Determine the [X, Y] coordinate at the center of the cell enclosing the given text.  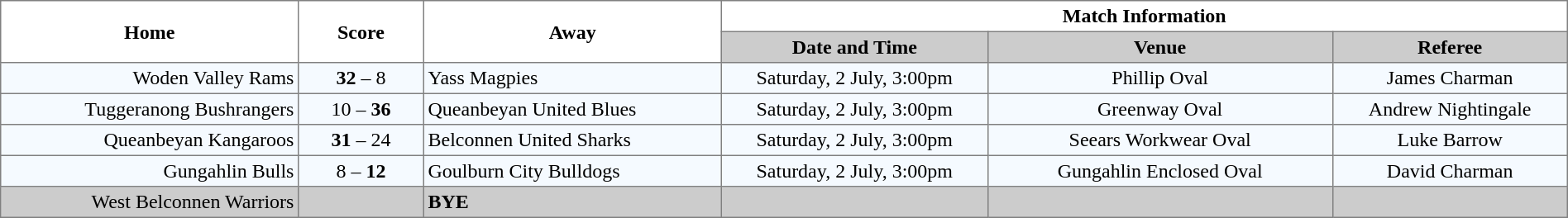
Match Information [1145, 17]
Belconnen United Sharks [572, 140]
Referee [1450, 47]
8 – 12 [361, 171]
Greenway Oval [1159, 109]
Goulburn City Bulldogs [572, 171]
10 – 36 [361, 109]
Gungahlin Enclosed Oval [1159, 171]
David Charman [1450, 171]
West Belconnen Warriors [150, 202]
Andrew Nightingale [1450, 109]
BYE [572, 202]
Seears Workwear Oval [1159, 140]
Phillip Oval [1159, 78]
32 – 8 [361, 78]
Venue [1159, 47]
Luke Barrow [1450, 140]
Yass Magpies [572, 78]
Score [361, 31]
Tuggeranong Bushrangers [150, 109]
James Charman [1450, 78]
Queanbeyan United Blues [572, 109]
Home [150, 31]
Queanbeyan Kangaroos [150, 140]
Away [572, 31]
Date and Time [854, 47]
Woden Valley Rams [150, 78]
Gungahlin Bulls [150, 171]
31 – 24 [361, 140]
